Detect which cell encompasses the target text, then output its (X, Y) center coordinate. 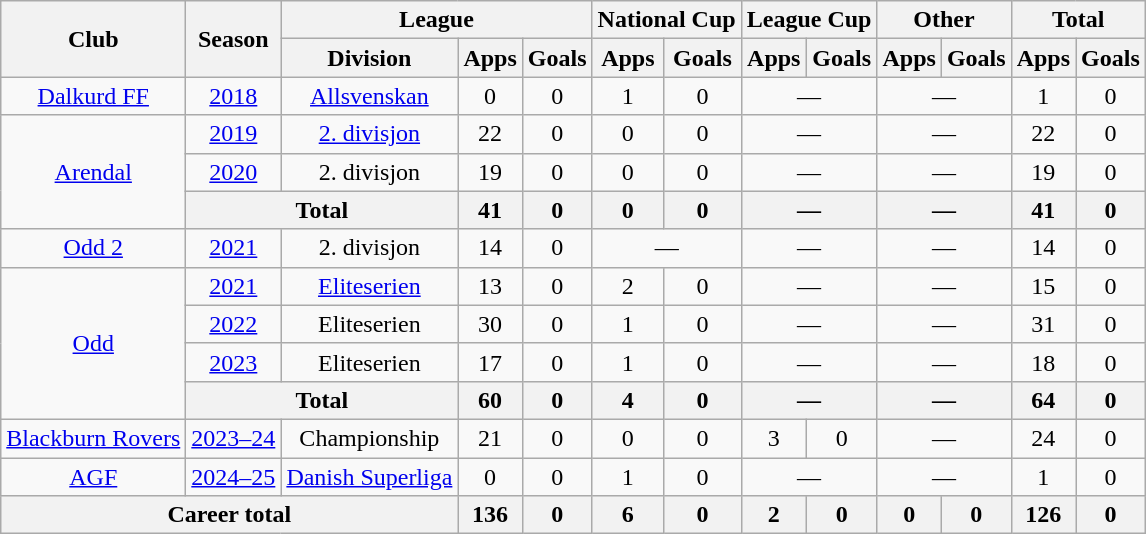
Blackburn Rovers (94, 438)
2019 (234, 134)
Other (944, 20)
Championship (370, 438)
Allsvenskan (370, 96)
4 (628, 400)
2018 (234, 96)
2023–24 (234, 438)
Odd 2 (94, 248)
136 (490, 515)
31 (1043, 324)
60 (490, 400)
15 (1043, 286)
2024–25 (234, 477)
Career total (230, 515)
Odd (94, 343)
League Cup (809, 20)
Division (370, 58)
Danish Superliga (370, 477)
17 (490, 362)
Dalkurd FF (94, 96)
126 (1043, 515)
13 (490, 286)
64 (1043, 400)
Arendal (94, 172)
3 (774, 438)
National Cup (666, 20)
24 (1043, 438)
League (436, 20)
Club (94, 39)
21 (490, 438)
Season (234, 39)
2023 (234, 362)
6 (628, 515)
2022 (234, 324)
AGF (94, 477)
18 (1043, 362)
2020 (234, 172)
30 (490, 324)
